Find where the given text appears and provide that cell's center as [x, y] coordinate. 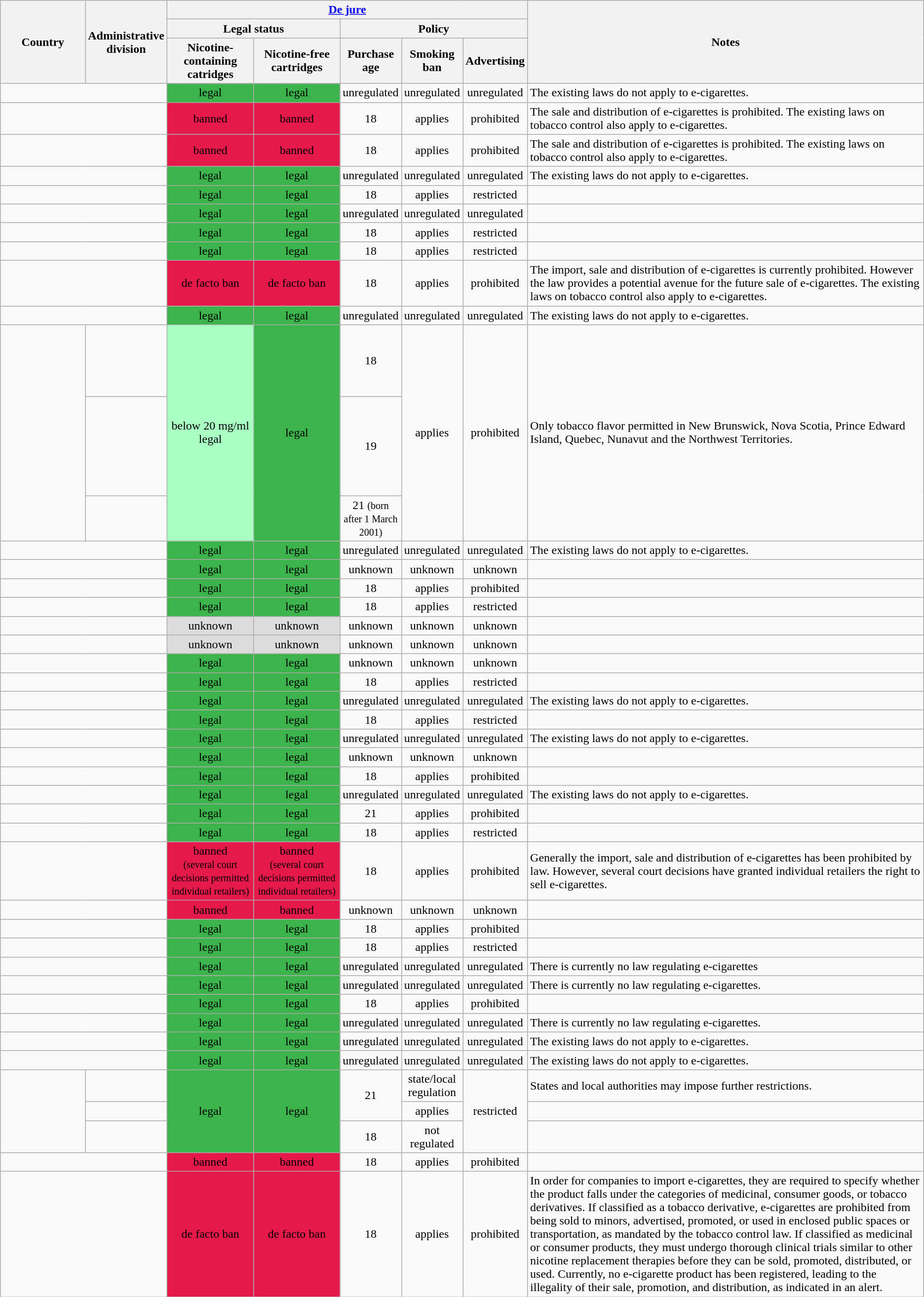
Administrative division [126, 42]
Smoking ban [432, 61]
Legal status [253, 29]
state/local regulation [432, 1085]
19 [371, 446]
Nicotine-free cartridges [297, 61]
Policy [434, 29]
below 20 mg/ml legal [210, 433]
Nicotine-containing catridges [210, 61]
Only tobacco flavor permitted in New Brunswick, Nova Scotia, Prince Edward Island, Quebec, Nunavut and the Northwest Territories. [726, 433]
21 (born after 1 March 2001) [371, 518]
Notes [726, 42]
Purchase age [371, 61]
Country [43, 42]
Advertising [496, 61]
There is currently no law regulating e-cigarettes [726, 966]
De jure [347, 10]
not regulated [432, 1137]
States and local authorities may impose further restrictions. [726, 1085]
